Output the (x, y) coordinate of the center of the cell containing the given text.  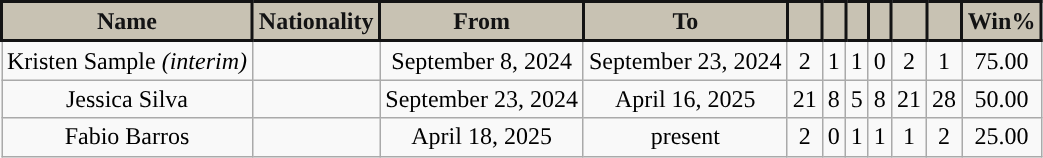
April 18, 2025 (482, 137)
Nationality (316, 22)
From (482, 22)
To (685, 22)
5 (856, 99)
September 8, 2024 (482, 60)
Name (128, 22)
28 (944, 99)
75.00 (1002, 60)
Jessica Silva (128, 99)
Fabio Barros (128, 137)
present (685, 137)
25.00 (1002, 137)
Kristen Sample (interim) (128, 60)
50.00 (1002, 99)
April 16, 2025 (685, 99)
Win% (1002, 22)
